Pinpoint the cell where the given text exists, returning its [X, Y] midpoint coordinate. 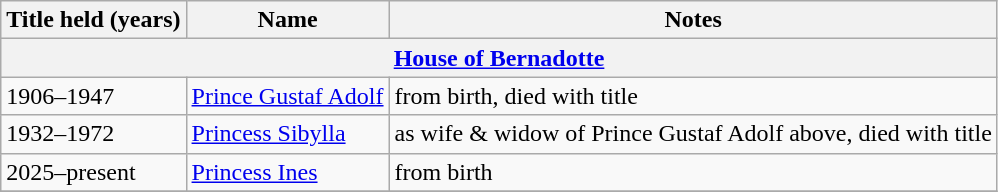
1932–1972 [94, 134]
Title held (years) [94, 20]
from birth [693, 172]
as wife & widow of Prince Gustaf Adolf above, died with title [693, 134]
Name [288, 20]
1906–1947 [94, 96]
Princess Sibylla [288, 134]
Prince Gustaf Adolf [288, 96]
House of Bernadotte [500, 58]
Notes [693, 20]
from birth, died with title [693, 96]
2025–present [94, 172]
Princess Ines [288, 172]
